From the cell containing the given text, extract its center point as [X, Y] coordinate. 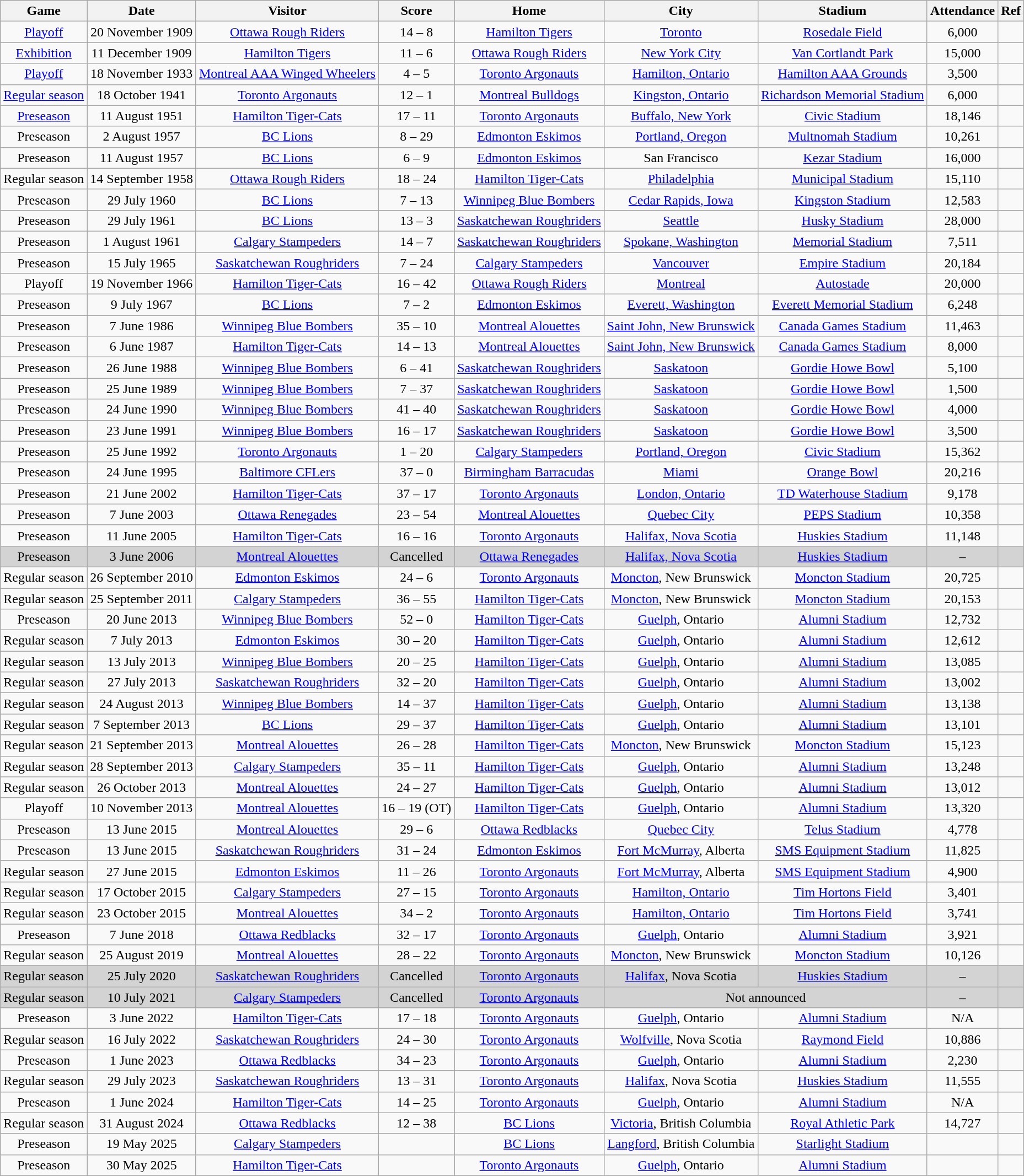
Baltimore CFLers [287, 472]
25 June 1989 [142, 389]
16,000 [962, 158]
Seattle [680, 221]
Husky Stadium [843, 221]
13 – 3 [417, 221]
25 July 2020 [142, 976]
2,230 [962, 1060]
4,000 [962, 410]
7 – 13 [417, 200]
11 December 1909 [142, 53]
19 May 2025 [142, 1144]
Starlight Stadium [843, 1144]
35 – 11 [417, 766]
20,184 [962, 263]
Visitor [287, 11]
29 – 37 [417, 724]
7 June 1986 [142, 326]
21 September 2013 [142, 745]
7 – 37 [417, 389]
Multnomah Stadium [843, 137]
Empire Stadium [843, 263]
16 – 17 [417, 431]
25 June 1992 [142, 452]
City [680, 11]
23 – 54 [417, 514]
10,126 [962, 955]
13,248 [962, 766]
19 November 1966 [142, 284]
13 July 2013 [142, 662]
11,148 [962, 535]
11 June 2005 [142, 535]
25 August 2019 [142, 955]
20,216 [962, 472]
52 – 0 [417, 620]
Kingston Stadium [843, 200]
Hamilton AAA Grounds [843, 74]
32 – 17 [417, 935]
27 July 2013 [142, 683]
21 June 2002 [142, 493]
8,000 [962, 347]
8 – 29 [417, 137]
Game [44, 11]
Autostade [843, 284]
Everett Memorial Stadium [843, 305]
New York City [680, 53]
17 – 11 [417, 116]
35 – 10 [417, 326]
14 – 37 [417, 704]
12,583 [962, 200]
15,000 [962, 53]
6,248 [962, 305]
Montreal Bulldogs [529, 95]
28 – 22 [417, 955]
3 June 2022 [142, 1018]
12 – 1 [417, 95]
24 August 2013 [142, 704]
Orange Bowl [843, 472]
3,921 [962, 935]
28 September 2013 [142, 766]
Vancouver [680, 263]
13,012 [962, 787]
Langford, British Columbia [680, 1144]
Stadium [843, 11]
Miami [680, 472]
36 – 55 [417, 598]
11,825 [962, 850]
Rosedale Field [843, 32]
20,153 [962, 598]
Buffalo, New York [680, 116]
Home [529, 11]
24 – 30 [417, 1039]
Kingston, Ontario [680, 95]
Montreal AAA Winged Wheelers [287, 74]
10,886 [962, 1039]
Attendance [962, 11]
16 July 2022 [142, 1039]
Date [142, 11]
Memorial Stadium [843, 241]
7 June 2018 [142, 935]
6 June 1987 [142, 347]
20 – 25 [417, 662]
Score [417, 11]
25 September 2011 [142, 598]
20,000 [962, 284]
29 July 2023 [142, 1081]
13,002 [962, 683]
Van Cortlandt Park [843, 53]
24 June 1990 [142, 410]
1 August 1961 [142, 241]
27 – 15 [417, 892]
14 – 7 [417, 241]
18 – 24 [417, 179]
Not announced [765, 997]
7,511 [962, 241]
26 September 2010 [142, 577]
17 – 18 [417, 1018]
14 September 1958 [142, 179]
20 November 1909 [142, 32]
14 – 25 [417, 1102]
15,110 [962, 179]
29 – 6 [417, 829]
28,000 [962, 221]
13,101 [962, 724]
16 – 19 (OT) [417, 808]
11,463 [962, 326]
Montreal [680, 284]
4,778 [962, 829]
12,732 [962, 620]
31 August 2024 [142, 1123]
3 June 2006 [142, 556]
30 – 20 [417, 641]
3,741 [962, 913]
27 June 2015 [142, 871]
10 July 2021 [142, 997]
13,138 [962, 704]
13 – 31 [417, 1081]
23 October 2015 [142, 913]
18,146 [962, 116]
1 June 2024 [142, 1102]
TD Waterhouse Stadium [843, 493]
PEPS Stadium [843, 514]
16 – 16 [417, 535]
23 June 1991 [142, 431]
14 – 8 [417, 32]
31 – 24 [417, 850]
11 August 1951 [142, 116]
10,358 [962, 514]
7 June 2003 [142, 514]
7 September 2013 [142, 724]
9 July 1967 [142, 305]
Exhibition [44, 53]
13,085 [962, 662]
11 August 1957 [142, 158]
14,727 [962, 1123]
Everett, Washington [680, 305]
12,612 [962, 641]
15,362 [962, 452]
15,123 [962, 745]
London, Ontario [680, 493]
Philadelphia [680, 179]
4 – 5 [417, 74]
1,500 [962, 389]
12 – 38 [417, 1123]
Victoria, British Columbia [680, 1123]
16 – 42 [417, 284]
6 – 41 [417, 368]
15 July 1965 [142, 263]
10,261 [962, 137]
1 – 20 [417, 452]
34 – 23 [417, 1060]
Birmingham Barracudas [529, 472]
Telus Stadium [843, 829]
18 November 1933 [142, 74]
41 – 40 [417, 410]
Municipal Stadium [843, 179]
Cedar Rapids, Iowa [680, 200]
Richardson Memorial Stadium [843, 95]
Spokane, Washington [680, 241]
7 – 24 [417, 263]
11 – 26 [417, 871]
18 October 1941 [142, 95]
26 October 2013 [142, 787]
4,900 [962, 871]
Ref [1011, 11]
26 – 28 [417, 745]
1 June 2023 [142, 1060]
11 – 6 [417, 53]
20,725 [962, 577]
3,401 [962, 892]
37 – 17 [417, 493]
10 November 2013 [142, 808]
32 – 20 [417, 683]
Toronto [680, 32]
26 June 1988 [142, 368]
34 – 2 [417, 913]
Raymond Field [843, 1039]
Royal Athletic Park [843, 1123]
6 – 9 [417, 158]
Kezar Stadium [843, 158]
24 – 6 [417, 577]
San Francisco [680, 158]
37 – 0 [417, 472]
17 October 2015 [142, 892]
24 – 27 [417, 787]
11,555 [962, 1081]
20 June 2013 [142, 620]
30 May 2025 [142, 1165]
29 July 1961 [142, 221]
24 June 1995 [142, 472]
5,100 [962, 368]
Wolfville, Nova Scotia [680, 1039]
9,178 [962, 493]
7 – 2 [417, 305]
13,320 [962, 808]
7 July 2013 [142, 641]
2 August 1957 [142, 137]
14 – 13 [417, 347]
29 July 1960 [142, 200]
